Detect which cell encompasses the target text, then output its [X, Y] center coordinate. 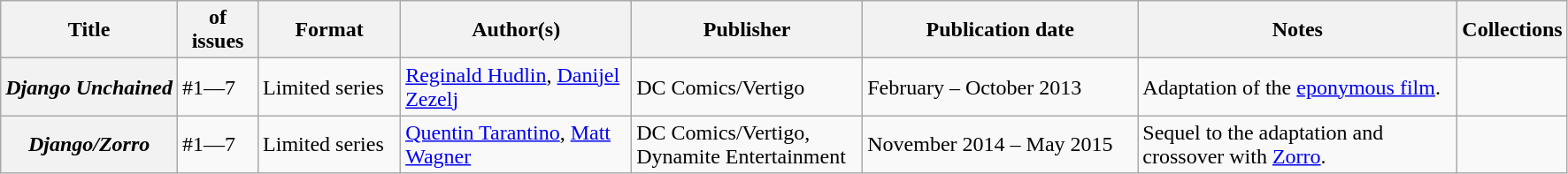
Sequel to the adaptation and crossover with Zorro. [1297, 145]
Django Unchained [89, 87]
November 2014 – May 2015 [1000, 145]
Title [89, 30]
Django/Zorro [89, 145]
Reginald Hudlin, Danijel Zezelj [517, 87]
DC Comics/Vertigo [747, 87]
February – October 2013 [1000, 87]
Adaptation of the eponymous film. [1297, 87]
Collections [1512, 30]
Quentin Tarantino, Matt Wagner [517, 145]
Notes [1297, 30]
Publication date [1000, 30]
of issues [218, 30]
Publisher [747, 30]
DC Comics/Vertigo, Dynamite Entertainment [747, 145]
Format [329, 30]
Author(s) [517, 30]
